Find where the given text appears and provide that cell's center as (X, Y) coordinate. 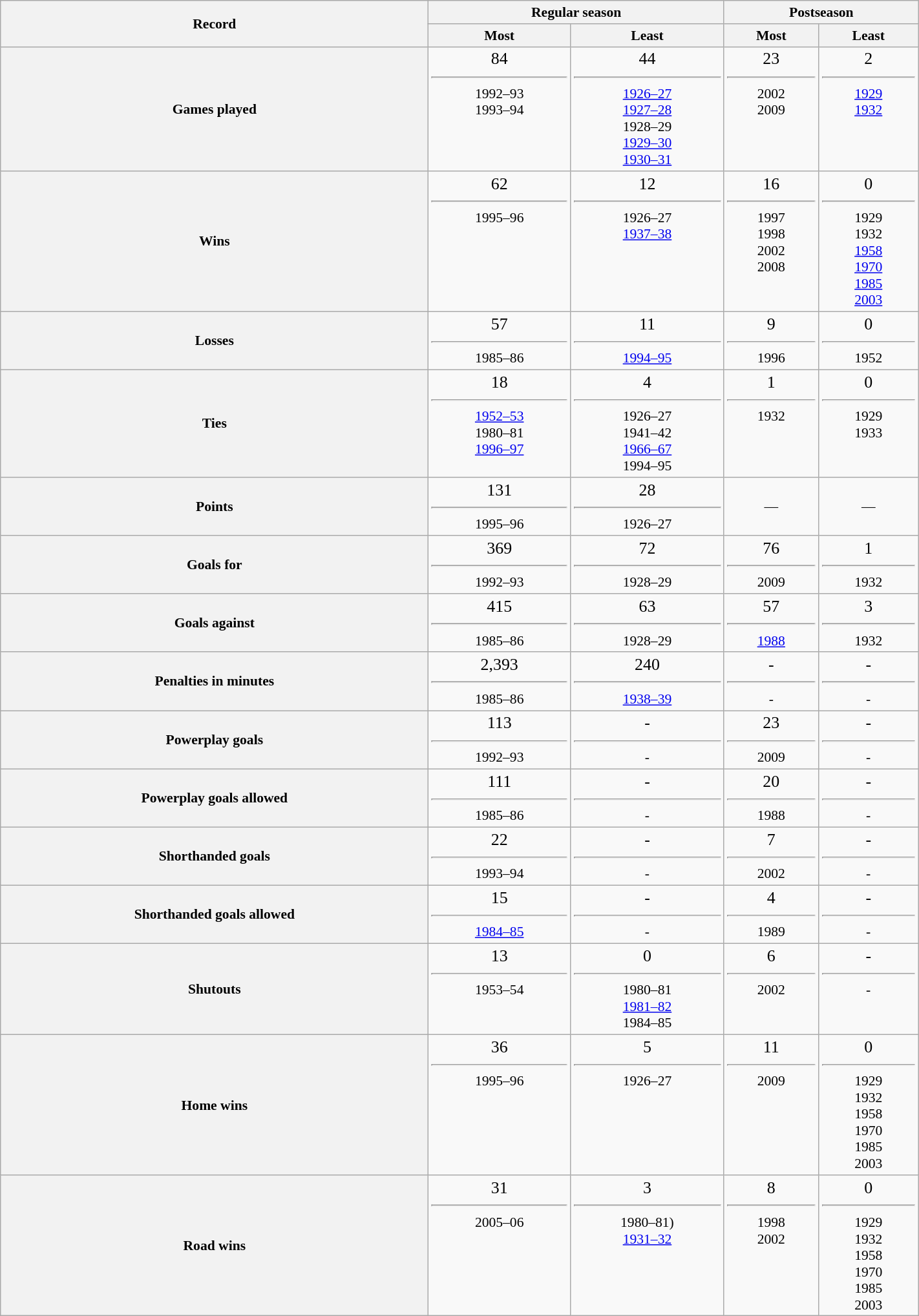
Goals for (215, 565)
2,3931985–86 (500, 682)
571985–86 (500, 340)
441926–271927–281928–291929–301930–31 (647, 109)
01980–811981–821984–85 (647, 990)
201988 (771, 798)
841992–931993–94 (500, 109)
721928–29 (647, 565)
01952 (869, 340)
62002 (771, 990)
1131992–93 (500, 740)
181952–531980–811996–97 (500, 424)
219291932 (869, 109)
221993–94 (500, 856)
41926–271941–421966–671994–95 (647, 424)
1111985–86 (500, 798)
Home wins (215, 1105)
232009 (771, 740)
Ties (215, 424)
Penalties in minutes (215, 682)
621995–96 (500, 242)
51926–27 (647, 1105)
2320022009 (771, 109)
Shutouts (215, 990)
1311995–96 (500, 507)
019291933 (869, 424)
Goals against (215, 623)
Powerplay goals allowed (215, 798)
571988 (771, 623)
Postseason (821, 12)
111994–95 (647, 340)
3691992–93 (500, 565)
Losses (215, 340)
281926–27 (647, 507)
91996 (771, 340)
631928–29 (647, 623)
Powerplay goals (215, 740)
Wins (215, 242)
72002 (771, 856)
Regular season (576, 12)
41989 (771, 914)
Shorthanded goals (215, 856)
161997199820022008 (771, 242)
131953–54 (500, 990)
Shorthanded goals allowed (215, 914)
Points (215, 507)
151984–85 (500, 914)
Games played (215, 109)
2401938–39 (647, 682)
112009 (771, 1105)
31932 (869, 623)
361995–96 (500, 1105)
762009 (771, 565)
Record (215, 23)
121926–271937–38 (647, 242)
4151985–86 (500, 623)
